Return [x, y] of the center of cell containing provided text 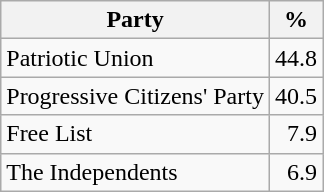
The Independents [136, 172]
Progressive Citizens' Party [136, 96]
Free List [136, 134]
% [296, 20]
Party [136, 20]
7.9 [296, 134]
Patriotic Union [136, 58]
44.8 [296, 58]
40.5 [296, 96]
6.9 [296, 172]
